Capture the cell that displays the provided text and extract its [x, y] central coordinate. 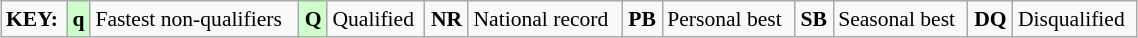
Disqualified [1075, 19]
Q [314, 19]
Fastest non-qualifiers [194, 19]
PB [642, 19]
Qualified [376, 19]
Seasonal best [900, 19]
q [78, 19]
National record [545, 19]
KEY: [34, 19]
SB [814, 19]
Personal best [728, 19]
NR [447, 19]
DQ [990, 19]
